Pinpoint the cell where the given text exists, returning its (X, Y) midpoint coordinate. 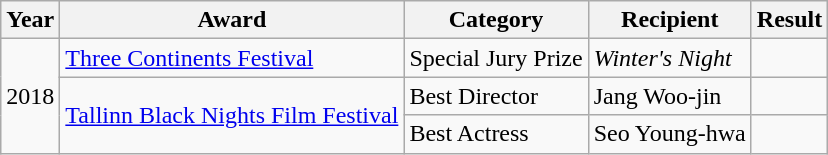
Winter's Night (670, 58)
Category (496, 20)
Best Actress (496, 134)
Tallinn Black Nights Film Festival (232, 115)
Recipient (670, 20)
Year (30, 20)
Jang Woo-jin (670, 96)
Special Jury Prize (496, 58)
Seo Young-hwa (670, 134)
Result (789, 20)
2018 (30, 96)
Best Director (496, 96)
Award (232, 20)
Three Continents Festival (232, 58)
